Locate the cell with the specified text and output its [x, y] center coordinate. 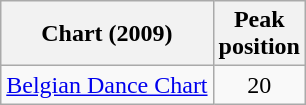
Peakposition [259, 34]
Chart (2009) [107, 34]
20 [259, 85]
Belgian Dance Chart [107, 85]
